Return [x, y] of the center of cell containing provided text 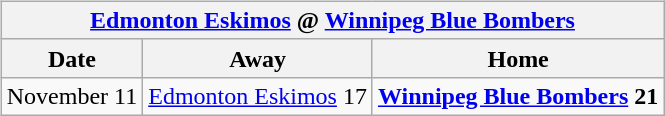
Home [518, 58]
Winnipeg Blue Bombers 21 [518, 96]
November 11 [72, 96]
Edmonton Eskimos 17 [258, 96]
Date [72, 58]
Away [258, 58]
Edmonton Eskimos @ Winnipeg Blue Bombers [332, 20]
